Search for the cell housing the specified text and yield its (x, y) center coordinate. 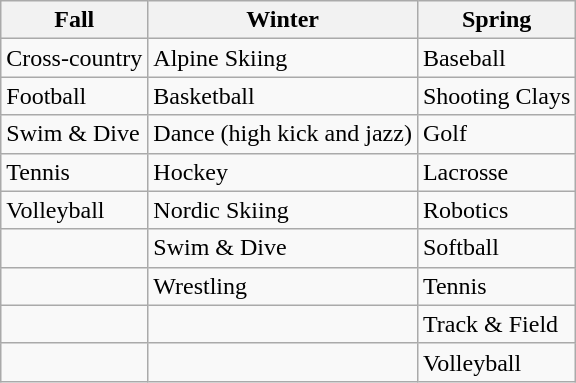
Cross-country (74, 58)
Football (74, 96)
Fall (74, 20)
Robotics (496, 210)
Shooting Clays (496, 96)
Wrestling (283, 286)
Hockey (283, 172)
Golf (496, 134)
Track & Field (496, 324)
Basketball (283, 96)
Alpine Skiing (283, 58)
Spring (496, 20)
Softball (496, 248)
Lacrosse (496, 172)
Winter (283, 20)
Nordic Skiing (283, 210)
Baseball (496, 58)
Dance (high kick and jazz) (283, 134)
